Locate the cell with the specified text and output its [X, Y] center coordinate. 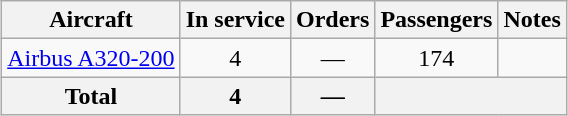
Orders [332, 20]
Airbus A320-200 [91, 58]
Passengers [436, 20]
In service [235, 20]
Total [91, 96]
Notes [532, 20]
174 [436, 58]
Aircraft [91, 20]
